Provide the (x, y) coordinate of the cell's center where the given text is located.  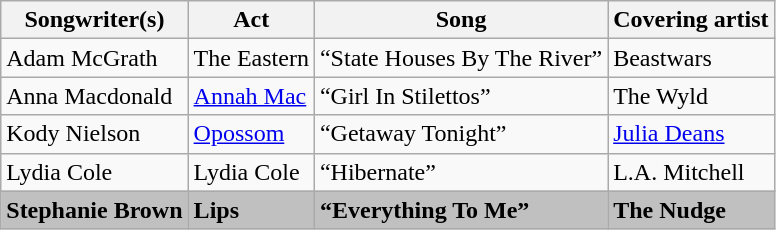
Songwriter(s) (94, 20)
“Getaway Tonight” (460, 134)
The Nudge (691, 210)
Act (251, 20)
“State Houses By The River” (460, 58)
“Everything To Me” (460, 210)
Annah Mac (251, 96)
Stephanie Brown (94, 210)
The Eastern (251, 58)
The Wyld (691, 96)
Covering artist (691, 20)
Song (460, 20)
Lips (251, 210)
Opossom (251, 134)
Kody Nielson (94, 134)
“Girl In Stilettos” (460, 96)
Anna Macdonald (94, 96)
Julia Deans (691, 134)
L.A. Mitchell (691, 172)
“Hibernate” (460, 172)
Beastwars (691, 58)
Adam McGrath (94, 58)
